Scan for the cell matching the given text and deliver its [x, y] coordinate at center. 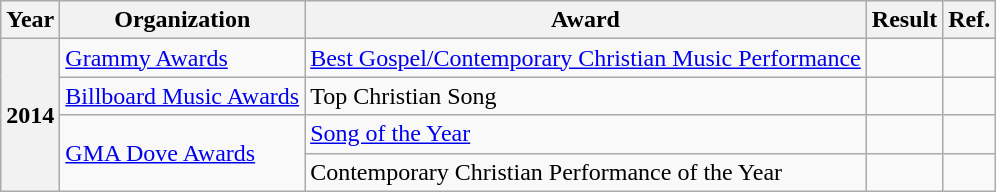
Result [904, 20]
Grammy Awards [182, 58]
2014 [30, 115]
Year [30, 20]
Song of the Year [586, 134]
Billboard Music Awards [182, 96]
Organization [182, 20]
Award [586, 20]
Top Christian Song [586, 96]
GMA Dove Awards [182, 153]
Best Gospel/Contemporary Christian Music Performance [586, 58]
Ref. [970, 20]
Contemporary Christian Performance of the Year [586, 172]
